Identify which cell holds the provided text, then report its (X, Y) central coordinate. 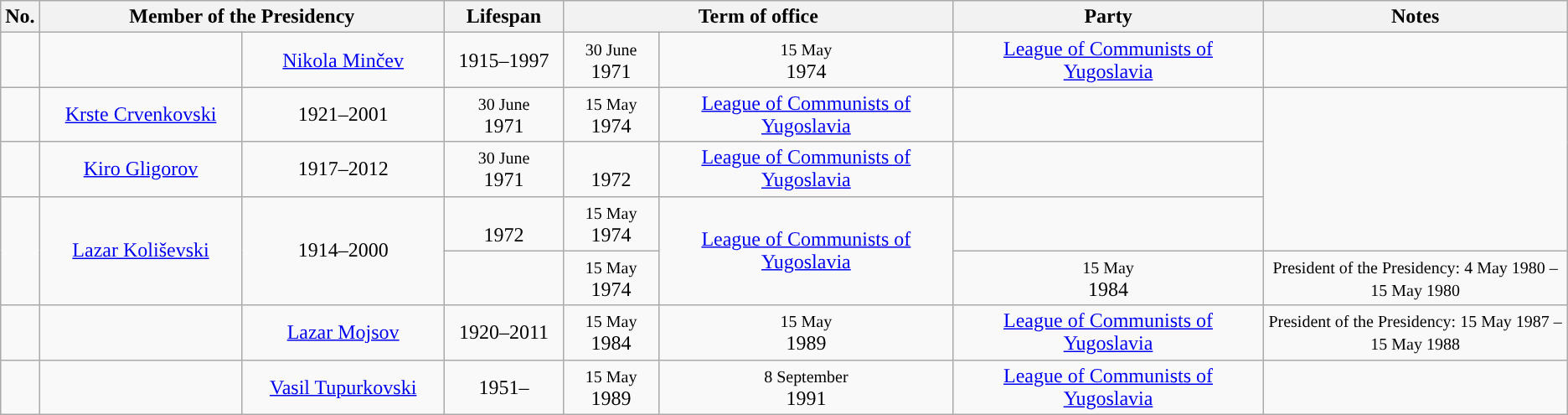
Party (1108, 17)
Nikola Minčev (343, 60)
1915–1997 (503, 60)
1951– (503, 387)
Lazar Mojsov (343, 332)
1914–2000 (343, 251)
President of the Presidency: 4 May 1980 – 15 May 1980 (1416, 278)
1920–2011 (503, 332)
1917–2012 (343, 169)
Krste Crvenkovski (141, 114)
1921–2001 (343, 114)
Vasil Tupurkovski (343, 387)
Kiro Gligorov (141, 169)
8 September1991 (806, 387)
Lazar Koliševski (141, 251)
Member of the Presidency (241, 17)
Lifespan (503, 17)
No. (20, 17)
President of the Presidency: 15 May 1987 – 15 May 1988 (1416, 332)
Term of office (759, 17)
Notes (1416, 17)
